Extract the [x, y] coordinate from the center of the cell holding the provided text.  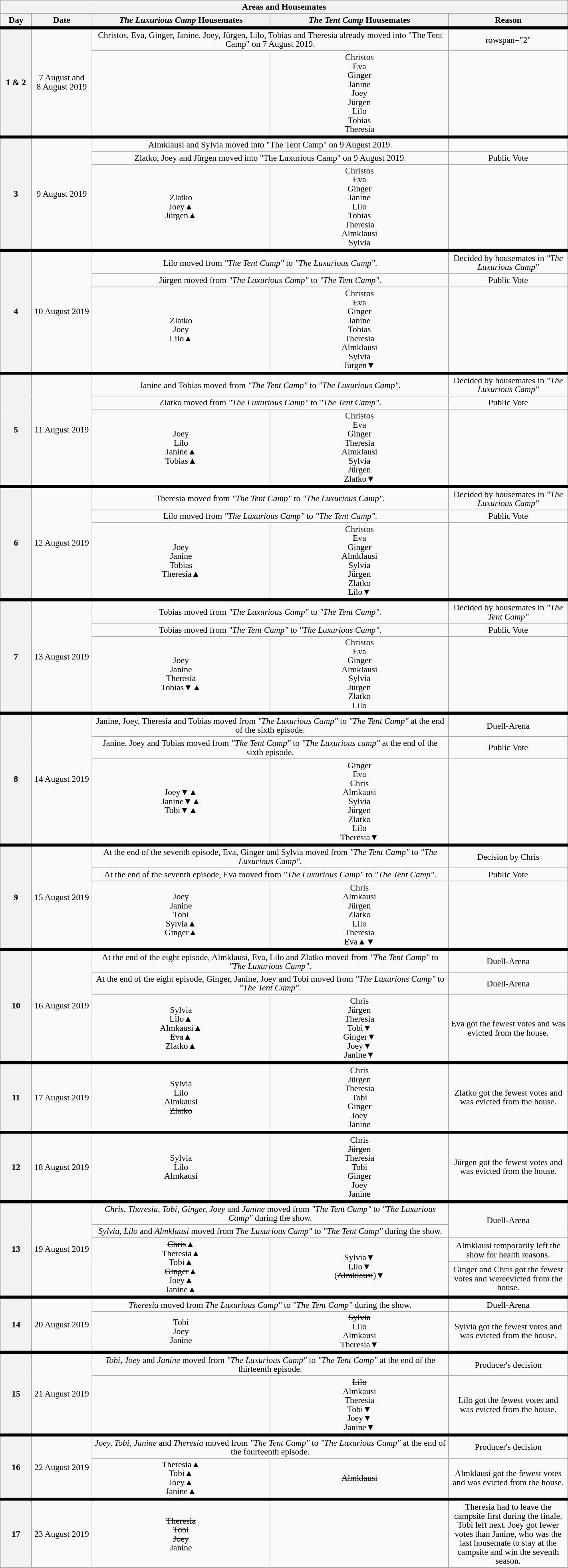
14 August 2019 [62, 779]
Chris, Theresia, Tobi, Ginger, Joey and Janine moved from "The Tent Camp" to "The Luxurious Camp" during the show. [270, 1213]
JoeyJanineTobiSylvia▲Ginger▲ [181, 915]
17 August 2019 [62, 1098]
TobiJoeyJanine [181, 1332]
12 August 2019 [62, 543]
Zlatko, Joey and Jürgen moved into "The Luxurious Camp" on 9 August 2019. [270, 158]
15 August 2019 [62, 897]
rowspan="2" [508, 39]
Joey▼▲Janine▼▲Tobi▼▲ [181, 802]
19 August 2019 [62, 1249]
12 [16, 1167]
Date [62, 21]
At the end of the seventh episode, Eva, Ginger and Sylvia moved from "The Tent Camp" to "The Luxurious Camp". [270, 857]
1 & 2 [16, 82]
Theresia moved from "The Tent Camp" to "The Luxurious Camp". [270, 498]
9 [16, 897]
Zlatko moved from "The Luxurious Camp" to "The Tent Camp". [270, 403]
At the end of the seventh episode, Eva moved from "The Luxurious Camp" to "The Tent Camp". [270, 875]
7 August and8 August 2019 [62, 82]
18 August 2019 [62, 1167]
3 [16, 194]
17 [16, 1534]
15 [16, 1394]
16 [16, 1467]
Almklausi temporarily left the show for health reasons. [508, 1250]
ChrisAlmkausiJürgenZlatkoLiloTheresiaEva▲▼ [359, 915]
Lilo moved from "The Luxurious Camp" to "The Tent Camp". [270, 516]
Theresia moved from The Luxurious Camp" to "The Tent Camp" during the show. [270, 1304]
Theresia▲Tobi▲Joey▲Janine▲ [181, 1479]
Sylvia got the fewest votes and was evicted from the house. [508, 1332]
9 August 2019 [62, 194]
14 [16, 1325]
5 [16, 430]
ChristosEvaGingerAlmklausiSylviaJürgenZlatkoLilo [359, 675]
4 [16, 312]
Lilo moved from "The Tent Camp" to "The Luxurious Camp". [270, 262]
Decided by housemates in "The Tent Camp" [508, 612]
JoeyJanineTobiasTheresia▲ [181, 561]
Christos, Eva, Ginger, Janine, Joey, Jürgen, Lilo, Tobias and Theresia already moved into "The Tent Camp" on 7 August 2019. [270, 39]
Janine, Joey and Tobias moved from "The Tent Camp" to "The Luxurious camp" at the end of the sixth episode. [270, 747]
Sylvia, Lilo and Almklausi moved from The Luxurious Camp" to "The Tent Camp" during the show. [270, 1232]
SylviaLiloAlmkausiTheresia▼ [359, 1332]
Almklausi got the fewest votes and was evicted from the house. [508, 1479]
Eva got the fewest votes and was evicted from the house. [508, 1029]
Almklausi and Sylvia moved into "The Tent Camp" on 9 August 2019. [270, 144]
Janine and Tobias moved from "The Tent Camp" to "The Luxurious Camp". [270, 385]
The Tent Camp Housemates [359, 21]
11 August 2019 [62, 430]
Areas and Housemates [284, 7]
6 [16, 543]
16 August 2019 [62, 1006]
8 [16, 779]
Joey, Tobi, Janine and Theresia moved from "The Tent Camp" to "The Luxurious Camp" at the end of the fourteenth episode. [270, 1446]
11 [16, 1098]
ChristosEvaGingerJanineLiloTobiasTheresiaAlmklausiSylvia [359, 207]
JoeyJanineTheresiaTobias▼▲ [181, 675]
ZlatkoJoey▲Jürgen▲ [181, 207]
Tobias moved from "The Luxurious Camp" to "The Tent Camp". [270, 612]
20 August 2019 [62, 1325]
SylviaLiloAlmkausi [181, 1167]
23 August 2019 [62, 1534]
ChristosEvaGingerJanineTobiasTheresiaAlmklausiSylviaJürgen▼ [359, 330]
Tobias moved from "The Tent Camp" to "The Luxurious Camp". [270, 630]
Ginger and Chris got the fewest votes and wereevicted from the house. [508, 1279]
TheresiaTobiJoeyJanine [181, 1534]
GingerEvaChrisAlmkausiSylviaJürgenZlatkoLiloTheresia▼ [359, 802]
The Luxurious Camp Housemates [181, 21]
13 August 2019 [62, 657]
22 August 2019 [62, 1467]
Janine, Joey, Theresia and Tobias moved from "The Luxurious Camp" to "The Tent Camp" at the end of the sixth episode. [270, 725]
10 August 2019 [62, 312]
Jürgen moved from "The Luxurious Camp" to "The Tent Camp". [270, 281]
10 [16, 1006]
LiloAlmkausiTheresiaTobi▼Joey▼Janine▼ [359, 1405]
7 [16, 657]
Tobi, Joey and Janine moved from "The Luxurious Camp" to "The Tent Camp" at the end of the thirteenth episode. [270, 1364]
Lilo got the fewest votes and was evicted from the house. [508, 1405]
JoeyLiloJanine▲Tobias▲ [181, 448]
ChristosEvaGingerAlmklausiSylviaJürgenZlatkoLilo▼ [359, 561]
Sylvia▼Lilo▼(Almklausi)▼ [359, 1267]
At the end of the eight episode, Ginger, Janine, Joey and Tobi moved from "The Luxurious Camp" to "The Tent Camp". [270, 983]
SylviaLilo▲Almkausi▲Eva▲Zlatko▲ [181, 1029]
ChristosEvaGingerTheresiaAlmklausiSylviaJürgenZlatko▼ [359, 448]
ChristosEvaGingerJanineJoeyJürgenLiloTobiasTheresia [359, 94]
ChrisJürgenTheresiaTobi▼Ginger▼Joey▼Janine▼ [359, 1029]
Day [16, 21]
Zlatko got the fewest votes and was evicted from the house. [508, 1098]
SylviaLiloAlmkausiZlatko [181, 1098]
Jürgen got the fewest votes and was evicted from the house. [508, 1167]
21 August 2019 [62, 1394]
Chris▲Theresia▲Tobi▲Ginger▲Joey▲Janine▲ [181, 1267]
Reason [508, 21]
At the end of the eight episode, Almklausi, Eva, Lilo and Zlatko moved from "The Tent Camp" to "The Luxurious Camp". [270, 961]
Decision by Chris [508, 857]
13 [16, 1249]
ZlatkoJoeyLilo▲ [181, 330]
Almklausi [359, 1479]
